From the cell containing the given text, extract its center point as [X, Y] coordinate. 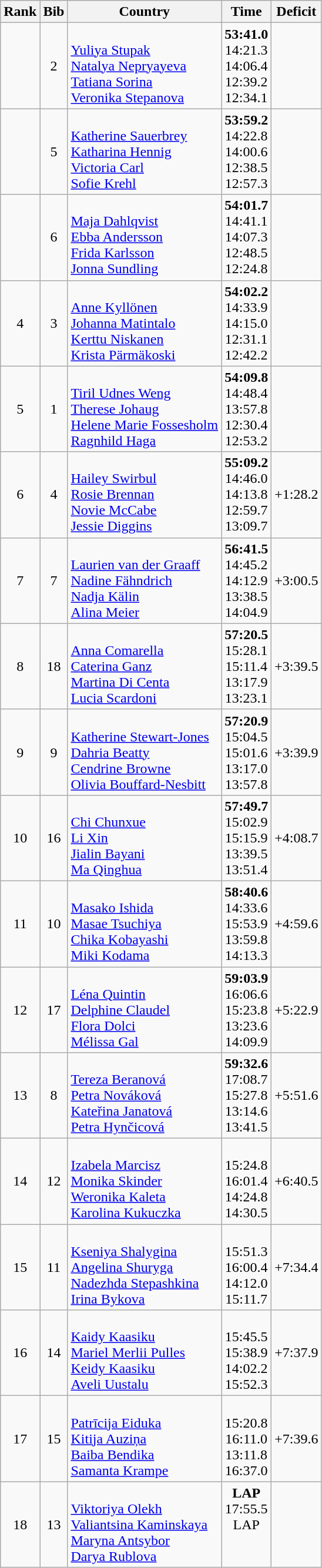
Time [247, 12]
53:41.014:21.314:06.412:39.212:34.1 [247, 66]
Masako IshidaMasae TsuchiyaChika KobayashiMiki Kodama [145, 924]
Yuliya StupakNatalya NepryayevaTatiana SorinaVeronika Stepanova [145, 66]
Katherine SauerbreyKatharina HennigVictoria CarlSofie Krehl [145, 152]
+1:28.2 [296, 495]
+5:22.9 [296, 1010]
57:49.715:02.915:15.913:39.513:51.4 [247, 838]
Rank [20, 12]
15:20.816:11.013:11.816:37.0 [247, 1439]
+3:39.5 [296, 666]
+7:37.9 [296, 1353]
+6:40.5 [296, 1181]
Kaidy KaasikuMariel Merlii PullesKeidy KaasikuAveli Uustalu [145, 1353]
56:41.514:45.214:12.913:38.514:04.9 [247, 580]
57:20.915:04.515:01.613:17.013:57.8 [247, 752]
15:51.316:00.414:12.015:11.7 [247, 1267]
+4:59.6 [296, 924]
Laurien van der GraaffNadine FähndrichNadja KälinAlina Meier [145, 580]
53:59.214:22.814:00.612:38.512:57.3 [247, 152]
Country [145, 12]
58:40.614:33.615:53.913:59.814:13.3 [247, 924]
Patrīcija EidukaKitija AuziņaBaiba BendikaSamanta Krampe [145, 1439]
Tereza BeranováPetra NovákováKateřina JanatováPetra Hynčicová [145, 1096]
1 [54, 409]
LAP17:55.5LAP [247, 1525]
2 [54, 66]
Léna QuintinDelphine ClaudelFlora DolciMélissa Gal [145, 1010]
+3:00.5 [296, 580]
+7:39.6 [296, 1439]
54:02.214:33.914:15.012:31.112:42.2 [247, 323]
Viktoriya OlekhValiantsina KaminskayaMaryna AntsyborDarya Rublova [145, 1525]
Katherine Stewart-JonesDahria BeattyCendrine BrowneOlivia Bouffard-Nesbitt [145, 752]
Tiril Udnes WengTherese JohaugHelene Marie FossesholmRagnhild Haga [145, 409]
Bib [54, 12]
59:32.617:08.715:27.813:14.613:41.5 [247, 1096]
15:45.515:38.914:02.215:52.3 [247, 1353]
54:01.714:41.114:07.312:48.512:24.8 [247, 237]
57:20.515:28.115:11.413:17.913:23.1 [247, 666]
3 [54, 323]
55:09.214:46.014:13.812:59.713:09.7 [247, 495]
Anne KyllönenJohanna MatintaloKerttu NiskanenKrista Pärmäkoski [145, 323]
Chi ChunxueLi XinJialin BayaniMa Qinghua [145, 838]
15:24.816:01.414:24.814:30.5 [247, 1181]
59:03.916:06.615:23.813:23.614:09.9 [247, 1010]
+7:34.4 [296, 1267]
Hailey SwirbulRosie BrennanNovie McCabeJessie Diggins [145, 495]
+4:08.7 [296, 838]
Maja DahlqvistEbba AnderssonFrida KarlssonJonna Sundling [145, 237]
+5:51.6 [296, 1096]
Izabela MarciszMonika SkinderWeronika KaletaKarolina Kukuczka [145, 1181]
+3:39.9 [296, 752]
Deficit [296, 12]
Anna ComarellaCaterina GanzMartina Di CentaLucia Scardoni [145, 666]
54:09.814:48.413:57.812:30.412:53.2 [247, 409]
Kseniya ShalyginaAngelina ShurygaNadezhda StepashkinaIrina Bykova [145, 1267]
